Detect which cell encompasses the target text, then output its [X, Y] center coordinate. 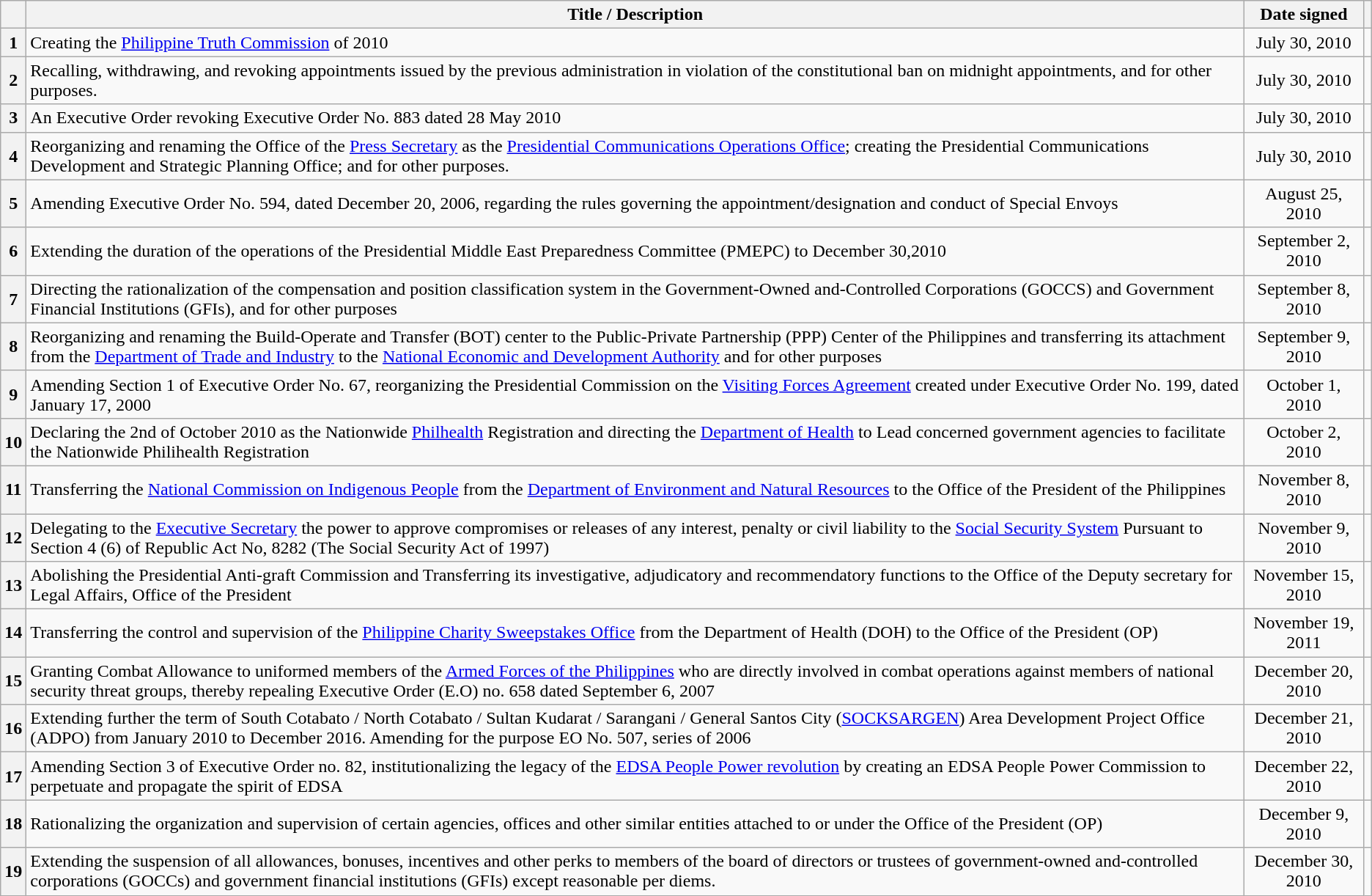
December 9, 2010 [1305, 824]
September 2, 2010 [1305, 251]
December 22, 2010 [1305, 776]
2 [13, 81]
19 [13, 871]
8 [13, 346]
18 [13, 824]
Extending the duration of the operations of the Presidential Middle East Preparedness Committee (PMEPC) to December 30,2010 [635, 251]
Amending Executive Order No. 594, dated December 20, 2006, regarding the rules governing the appointment/designation and conduct of Special Envoys [635, 204]
Date signed [1305, 15]
13 [13, 585]
Title / Description [635, 15]
11 [13, 490]
November 9, 2010 [1305, 537]
10 [13, 441]
17 [13, 776]
6 [13, 251]
September 8, 2010 [1305, 299]
September 9, 2010 [1305, 346]
14 [13, 634]
November 8, 2010 [1305, 490]
12 [13, 537]
November 15, 2010 [1305, 585]
9 [13, 394]
December 20, 2010 [1305, 680]
October 2, 2010 [1305, 441]
3 [13, 118]
15 [13, 680]
Creating the Philippine Truth Commission of 2010 [635, 43]
16 [13, 729]
October 1, 2010 [1305, 394]
4 [13, 155]
August 25, 2010 [1305, 204]
1 [13, 43]
7 [13, 299]
December 21, 2010 [1305, 729]
An Executive Order revoking Executive Order No. 883 dated 28 May 2010 [635, 118]
December 30, 2010 [1305, 871]
November 19, 2011 [1305, 634]
5 [13, 204]
